Provide the (X, Y) coordinate of the cell's center where the given text is located.  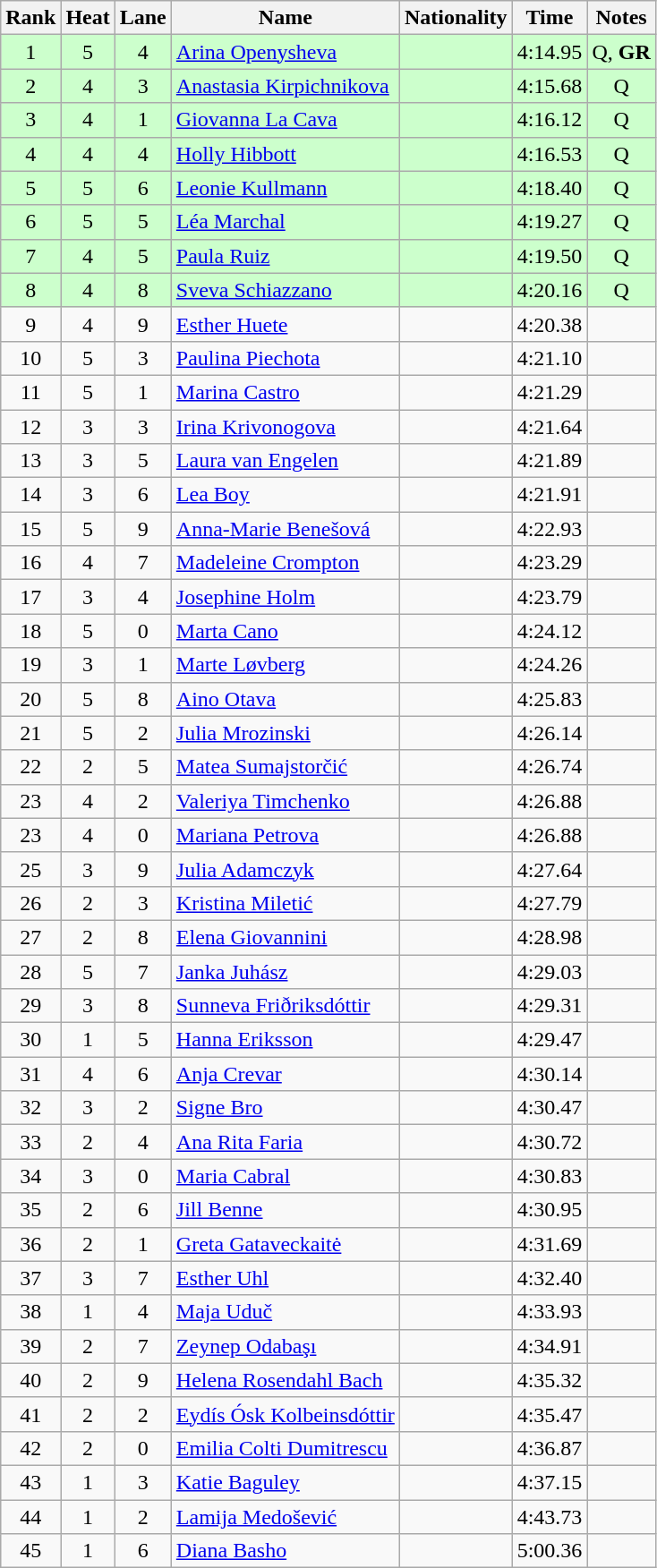
27 (30, 937)
17 (30, 597)
42 (30, 1448)
Sveva Schiazzano (285, 290)
Katie Baguley (285, 1482)
4:26.14 (550, 733)
4:31.69 (550, 1244)
4:24.12 (550, 631)
39 (30, 1346)
10 (30, 358)
18 (30, 631)
36 (30, 1244)
Ana Rita Faria (285, 1142)
43 (30, 1482)
4:21.10 (550, 358)
4:15.68 (550, 86)
Julia Mrozinski (285, 733)
Janka Juhász (285, 971)
Paula Ruiz (285, 256)
4:21.64 (550, 427)
40 (30, 1380)
Notes (621, 18)
Matea Sumajstorčić (285, 767)
Lane (143, 18)
4:27.79 (550, 903)
Marte Løvberg (285, 665)
4:30.14 (550, 1074)
Marina Castro (285, 392)
4:21.29 (550, 392)
Anastasia Kirpichnikova (285, 86)
14 (30, 495)
4:37.15 (550, 1482)
41 (30, 1414)
Elena Giovannini (285, 937)
4:35.47 (550, 1414)
30 (30, 1040)
Q, GR (621, 52)
4:28.98 (550, 937)
Eydís Ósk Kolbeinsdóttir (285, 1414)
32 (30, 1108)
44 (30, 1517)
Julia Adamczyk (285, 869)
Irina Krivonogova (285, 427)
Giovanna La Cava (285, 120)
Josephine Holm (285, 597)
11 (30, 392)
Laura van Engelen (285, 461)
4:30.95 (550, 1210)
4:29.31 (550, 1006)
Lamija Medošević (285, 1517)
25 (30, 869)
Esther Huete (285, 324)
38 (30, 1312)
21 (30, 733)
4:24.26 (550, 665)
Time (550, 18)
4:29.03 (550, 971)
Madeleine Crompton (285, 563)
4:30.47 (550, 1108)
4:33.93 (550, 1312)
Helena Rosendahl Bach (285, 1380)
Diana Basho (285, 1551)
4:22.93 (550, 529)
Esther Uhl (285, 1278)
Emilia Colti Dumitrescu (285, 1448)
29 (30, 1006)
4:29.47 (550, 1040)
4:20.16 (550, 290)
Maja Uduč (285, 1312)
26 (30, 903)
Rank (30, 18)
Marta Cano (285, 631)
4:30.72 (550, 1142)
31 (30, 1074)
Greta Gataveckaitė (285, 1244)
33 (30, 1142)
28 (30, 971)
Name (285, 18)
Anja Crevar (285, 1074)
4:19.27 (550, 222)
Léa Marchal (285, 222)
Lea Boy (285, 495)
Hanna Eriksson (285, 1040)
45 (30, 1551)
Heat (88, 18)
35 (30, 1210)
Sunneva Friðriksdóttir (285, 1006)
Kristina Miletić (285, 903)
Valeriya Timchenko (285, 801)
4:18.40 (550, 188)
4:20.38 (550, 324)
4:34.91 (550, 1346)
4:27.64 (550, 869)
34 (30, 1176)
16 (30, 563)
19 (30, 665)
4:21.91 (550, 495)
Holly Hibbott (285, 154)
4:14.95 (550, 52)
Zeynep Odabaşı (285, 1346)
4:43.73 (550, 1517)
Mariana Petrova (285, 835)
Leonie Kullmann (285, 188)
Jill Benne (285, 1210)
4:23.29 (550, 563)
4:23.79 (550, 597)
20 (30, 699)
15 (30, 529)
4:32.40 (550, 1278)
4:25.83 (550, 699)
Maria Cabral (285, 1176)
4:19.50 (550, 256)
37 (30, 1278)
Aino Otava (285, 699)
Arina Openysheva (285, 52)
4:21.89 (550, 461)
4:35.32 (550, 1380)
4:30.83 (550, 1176)
Anna-Marie Benešová (285, 529)
12 (30, 427)
13 (30, 461)
22 (30, 767)
Nationality (456, 18)
Signe Bro (285, 1108)
Paulina Piechota (285, 358)
4:16.53 (550, 154)
5:00.36 (550, 1551)
4:16.12 (550, 120)
4:26.74 (550, 767)
4:36.87 (550, 1448)
